Identify which cell holds the provided text, then report its (x, y) central coordinate. 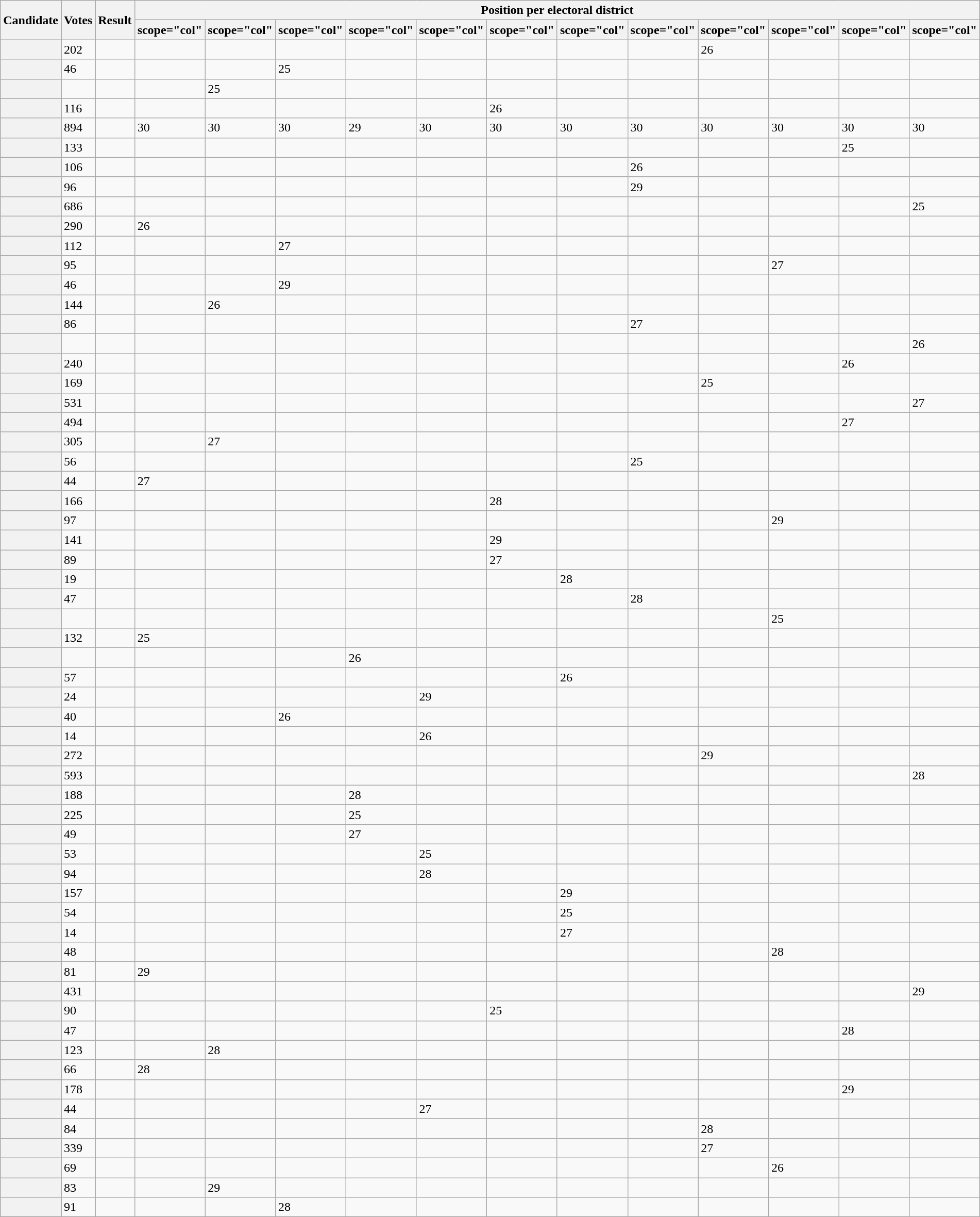
69 (78, 1168)
240 (78, 363)
141 (78, 540)
339 (78, 1148)
81 (78, 972)
202 (78, 49)
166 (78, 501)
169 (78, 383)
89 (78, 559)
133 (78, 147)
24 (78, 697)
97 (78, 520)
188 (78, 795)
66 (78, 1070)
91 (78, 1207)
106 (78, 167)
57 (78, 677)
Candidate (31, 20)
144 (78, 305)
593 (78, 775)
83 (78, 1187)
54 (78, 913)
305 (78, 442)
431 (78, 991)
178 (78, 1089)
157 (78, 893)
123 (78, 1050)
84 (78, 1128)
686 (78, 206)
Position per electoral district (557, 10)
531 (78, 403)
Result (115, 20)
90 (78, 1011)
132 (78, 638)
225 (78, 814)
116 (78, 108)
272 (78, 756)
56 (78, 461)
94 (78, 874)
48 (78, 952)
95 (78, 265)
49 (78, 834)
53 (78, 854)
Votes (78, 20)
290 (78, 226)
40 (78, 716)
112 (78, 246)
86 (78, 324)
19 (78, 579)
894 (78, 128)
494 (78, 422)
96 (78, 187)
